Pinpoint the cell where the given text exists, returning its [X, Y] midpoint coordinate. 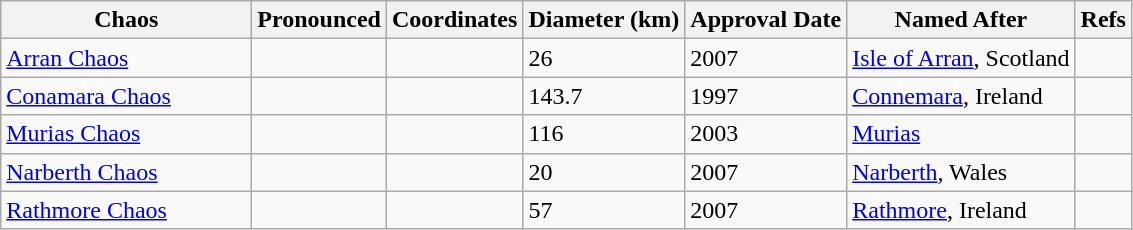
Chaos [126, 20]
20 [604, 172]
116 [604, 134]
Narberth, Wales [961, 172]
Coordinates [454, 20]
Approval Date [766, 20]
Murias Chaos [126, 134]
Named After [961, 20]
Refs [1103, 20]
Arran Chaos [126, 58]
Conamara Chaos [126, 96]
Murias [961, 134]
143.7 [604, 96]
57 [604, 210]
1997 [766, 96]
Diameter (km) [604, 20]
Rathmore, Ireland [961, 210]
Narberth Chaos [126, 172]
Pronounced [320, 20]
Connemara, Ireland [961, 96]
2003 [766, 134]
Isle of Arran, Scotland [961, 58]
Rathmore Chaos [126, 210]
26 [604, 58]
